Return (X, Y) of the center of cell containing provided text 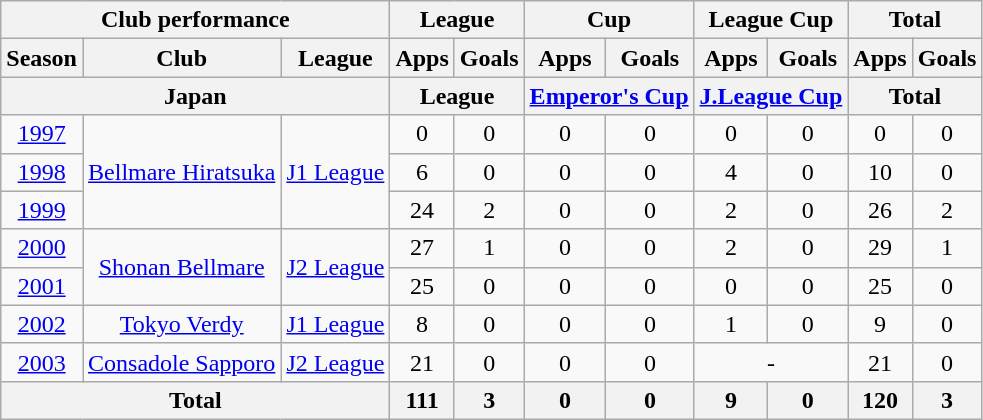
4 (731, 172)
2002 (42, 324)
League Cup (771, 20)
Tokyo Verdy (181, 324)
Season (42, 58)
6 (422, 172)
120 (880, 400)
2001 (42, 286)
Shonan Bellmare (181, 267)
26 (880, 210)
Cup (609, 20)
J.League Cup (771, 96)
1997 (42, 134)
2000 (42, 248)
29 (880, 248)
27 (422, 248)
10 (880, 172)
24 (422, 210)
Club (181, 58)
Consadole Sapporo (181, 362)
- (771, 362)
2003 (42, 362)
Bellmare Hiratsuka (181, 172)
Japan (196, 96)
Emperor's Cup (609, 96)
8 (422, 324)
1999 (42, 210)
1998 (42, 172)
Club performance (196, 20)
111 (422, 400)
